Locate the cell with the specified text and output its (x, y) center coordinate. 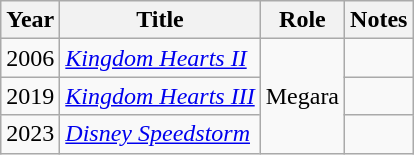
Kingdom Hearts III (160, 96)
2006 (30, 58)
Notes (379, 20)
Disney Speedstorm (160, 134)
Title (160, 20)
Role (302, 20)
Megara (302, 96)
Kingdom Hearts II (160, 58)
2023 (30, 134)
2019 (30, 96)
Year (30, 20)
